Search for the cell housing the specified text and yield its [x, y] center coordinate. 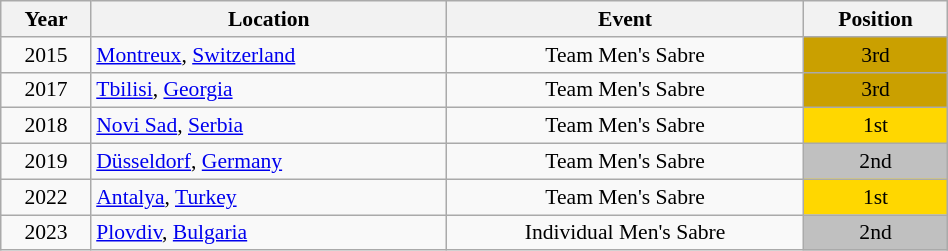
2018 [46, 126]
Location [268, 19]
Individual Men's Sabre [625, 233]
Plovdiv, Bulgaria [268, 233]
Tbilisi, Georgia [268, 90]
2015 [46, 55]
Novi Sad, Serbia [268, 126]
Year [46, 19]
2017 [46, 90]
Antalya, Turkey [268, 197]
Montreux, Switzerland [268, 55]
2019 [46, 162]
Event [625, 19]
Düsseldorf, Germany [268, 162]
2022 [46, 197]
Position [876, 19]
2023 [46, 233]
